Return the [x, y] coordinate for the center point of the cell that contains the specified text.  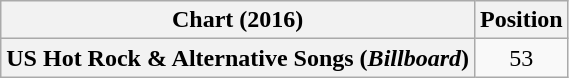
US Hot Rock & Alternative Songs (Billboard) [238, 58]
53 [521, 58]
Chart (2016) [238, 20]
Position [521, 20]
